Search for the cell housing the specified text and yield its (X, Y) center coordinate. 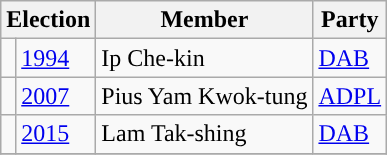
Member (204, 20)
ADPL (350, 96)
Ip Che-kin (204, 58)
2007 (56, 96)
Election (48, 20)
Party (350, 20)
2015 (56, 134)
Lam Tak-shing (204, 134)
Pius Yam Kwok-tung (204, 96)
1994 (56, 58)
